Find where the given text appears and provide that cell's center as [X, Y] coordinate. 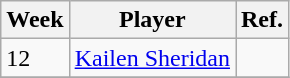
Player [152, 20]
Ref. [262, 20]
Kailen Sheridan [152, 58]
Week [35, 20]
12 [35, 58]
